Extract the [x, y] coordinate from the center of the cell holding the provided text.  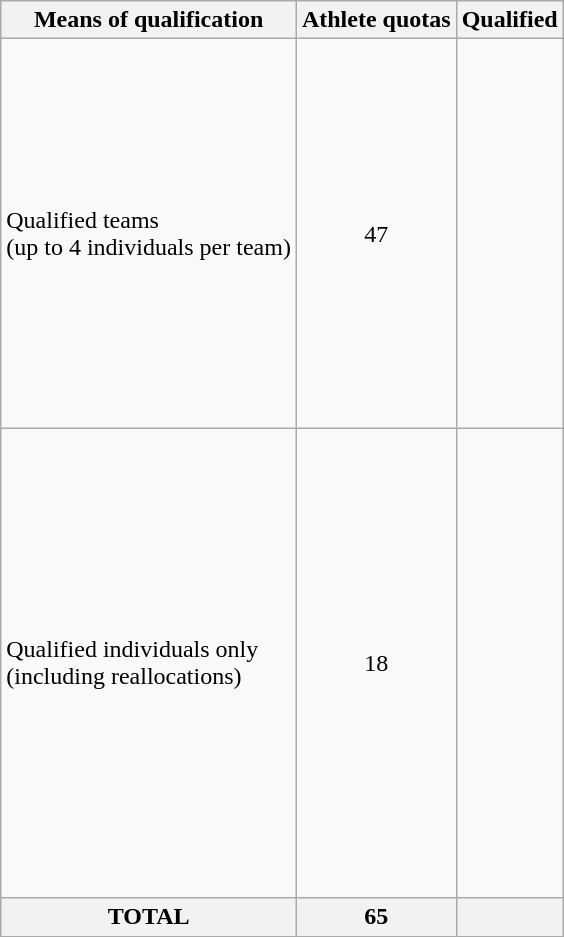
Qualified individuals only(including reallocations) [149, 663]
TOTAL [149, 917]
65 [376, 917]
47 [376, 234]
Means of qualification [149, 20]
Athlete quotas [376, 20]
Qualified [510, 20]
Qualified teams(up to 4 individuals per team) [149, 234]
18 [376, 663]
